Detect which cell encompasses the target text, then output its [x, y] center coordinate. 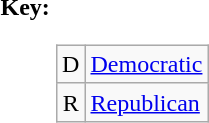
D [71, 64]
R [71, 102]
Democratic [146, 64]
Republican [146, 102]
